Provide the [x, y] coordinate of the cell's center where the given text is located.  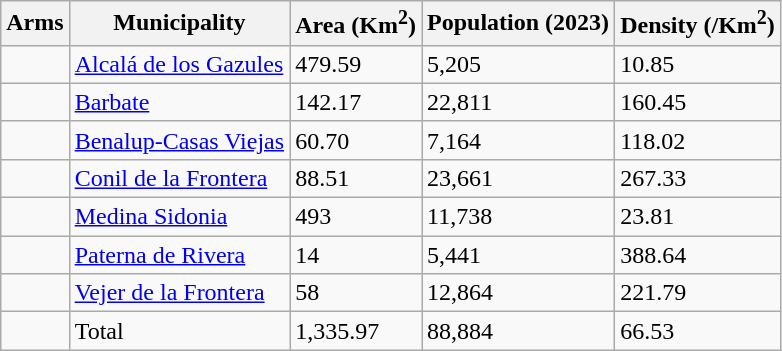
5,205 [518, 64]
Alcalá de los Gazules [179, 64]
493 [356, 217]
60.70 [356, 140]
388.64 [698, 255]
160.45 [698, 102]
Vejer de la Frontera [179, 293]
Conil de la Frontera [179, 178]
Benalup-Casas Viejas [179, 140]
267.33 [698, 178]
Density (/Km2) [698, 24]
12,864 [518, 293]
Paterna de Rivera [179, 255]
23,661 [518, 178]
Medina Sidonia [179, 217]
22,811 [518, 102]
14 [356, 255]
479.59 [356, 64]
58 [356, 293]
10.85 [698, 64]
88,884 [518, 331]
118.02 [698, 140]
Arms [35, 24]
5,441 [518, 255]
7,164 [518, 140]
11,738 [518, 217]
Municipality [179, 24]
221.79 [698, 293]
Population (2023) [518, 24]
Total [179, 331]
142.17 [356, 102]
Area (Km2) [356, 24]
23.81 [698, 217]
88.51 [356, 178]
1,335.97 [356, 331]
66.53 [698, 331]
Barbate [179, 102]
